Identify which cell holds the provided text, then report its [x, y] central coordinate. 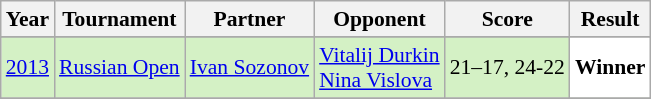
21–17, 24-22 [508, 68]
Score [508, 19]
Winner [610, 68]
Vitalij Durkin Nina Vislova [380, 68]
Tournament [120, 19]
Russian Open [120, 68]
2013 [28, 68]
Opponent [380, 19]
Result [610, 19]
Ivan Sozonov [250, 68]
Year [28, 19]
Partner [250, 19]
